Find where the given text appears and provide that cell's center as [X, Y] coordinate. 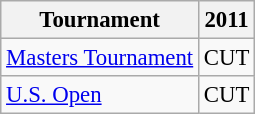
Tournament [100, 20]
Masters Tournament [100, 58]
2011 [227, 20]
U.S. Open [100, 95]
